Capture the cell that displays the provided text and extract its [X, Y] central coordinate. 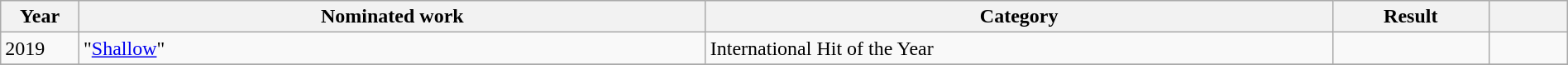
Nominated work [392, 17]
2019 [40, 48]
International Hit of the Year [1019, 48]
Result [1411, 17]
"Shallow" [392, 48]
Year [40, 17]
Category [1019, 17]
